Extract the (x, y) coordinate from the center of the cell holding the provided text.  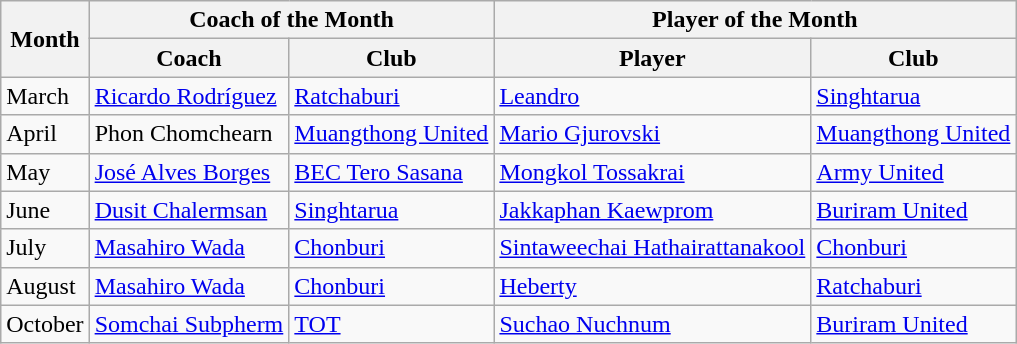
Jakkaphan Kaewprom (652, 210)
March (45, 96)
April (45, 134)
May (45, 172)
Dusit Chalermsan (189, 210)
Somchai Subpherm (189, 324)
TOT (392, 324)
August (45, 286)
Ricardo Rodríguez (189, 96)
Phon Chomchearn (189, 134)
Sintaweechai Hathairattanakool (652, 248)
Mongkol Tossakrai (652, 172)
Army United (914, 172)
October (45, 324)
Coach (189, 58)
Month (45, 39)
Player of the Month (755, 20)
Coach of the Month (292, 20)
July (45, 248)
Player (652, 58)
José Alves Borges (189, 172)
BEC Tero Sasana (392, 172)
Heberty (652, 286)
Leandro (652, 96)
Suchao Nuchnum (652, 324)
June (45, 210)
Mario Gjurovski (652, 134)
